Search for the cell housing the specified text and yield its [x, y] center coordinate. 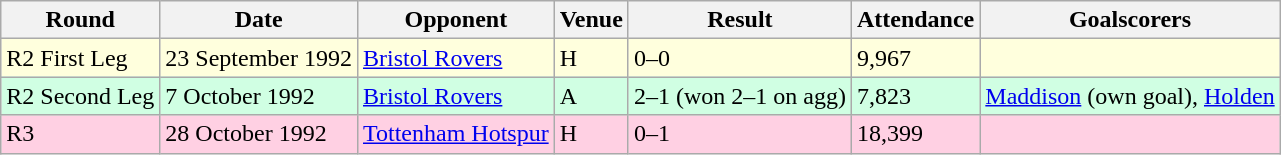
2–1 (won 2–1 on agg) [740, 96]
0–0 [740, 58]
R2 First Leg [80, 58]
7 October 1992 [259, 96]
Opponent [456, 20]
Attendance [915, 20]
23 September 1992 [259, 58]
Venue [591, 20]
Maddison (own goal), Holden [1130, 96]
Date [259, 20]
R2 Second Leg [80, 96]
Tottenham Hotspur [456, 134]
R3 [80, 134]
Goalscorers [1130, 20]
0–1 [740, 134]
9,967 [915, 58]
18,399 [915, 134]
A [591, 96]
Round [80, 20]
Result [740, 20]
28 October 1992 [259, 134]
7,823 [915, 96]
